Search for the cell housing the specified text and yield its [x, y] center coordinate. 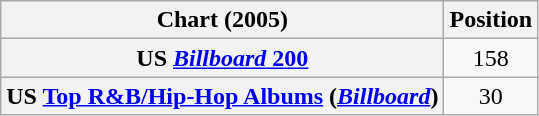
Chart (2005) [222, 20]
158 [491, 58]
US Top R&B/Hip-Hop Albums (Billboard) [222, 96]
Position [491, 20]
US Billboard 200 [222, 58]
30 [491, 96]
